Return the [X, Y] coordinate for the center point of the cell that contains the specified text.  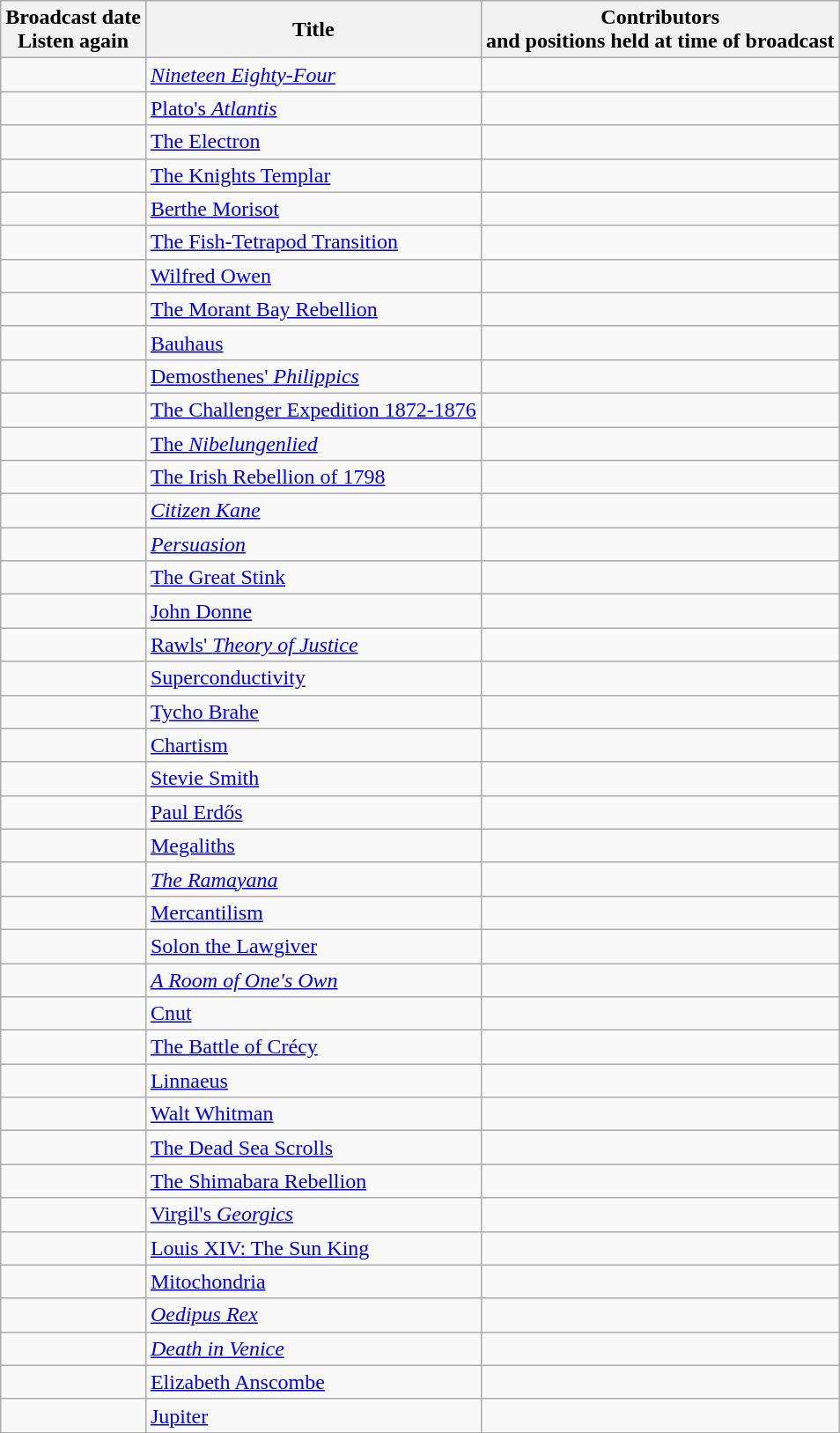
The Challenger Expedition 1872-1876 [313, 410]
Plato's Atlantis [313, 108]
Superconductivity [313, 678]
Demosthenes' Philippics [313, 376]
Title [313, 30]
Citizen Kane [313, 511]
John Donne [313, 611]
Persuasion [313, 544]
Mercantilism [313, 912]
Linnaeus [313, 1081]
The Fish-Tetrapod Transition [313, 242]
The Electron [313, 142]
Paul Erdős [313, 812]
A Room of One's Own [313, 980]
Nineteen Eighty-Four [313, 75]
Stevie Smith [313, 779]
Tycho Brahe [313, 712]
Berthe Morisot [313, 209]
Mitochondria [313, 1282]
Elizabeth Anscombe [313, 1382]
The Irish Rebellion of 1798 [313, 477]
Jupiter [313, 1415]
The Great Stink [313, 578]
Solon the Lawgiver [313, 946]
The Knights Templar [313, 175]
Death in Venice [313, 1348]
Contributors and positions held at time of broadcast [660, 30]
The Morant Bay Rebellion [313, 309]
The Dead Sea Scrolls [313, 1148]
The Ramayana [313, 879]
Walt Whitman [313, 1114]
Megaliths [313, 846]
Cnut [313, 1014]
Louis XIV: The Sun King [313, 1248]
The Nibelungenlied [313, 443]
Oedipus Rex [313, 1315]
Rawls' Theory of Justice [313, 645]
Virgil's Georgics [313, 1215]
Chartism [313, 745]
Broadcast date Listen again [74, 30]
Bauhaus [313, 343]
Wilfred Owen [313, 276]
The Battle of Crécy [313, 1047]
The Shimabara Rebellion [313, 1181]
